From the cell containing the given text, extract its center point as [x, y] coordinate. 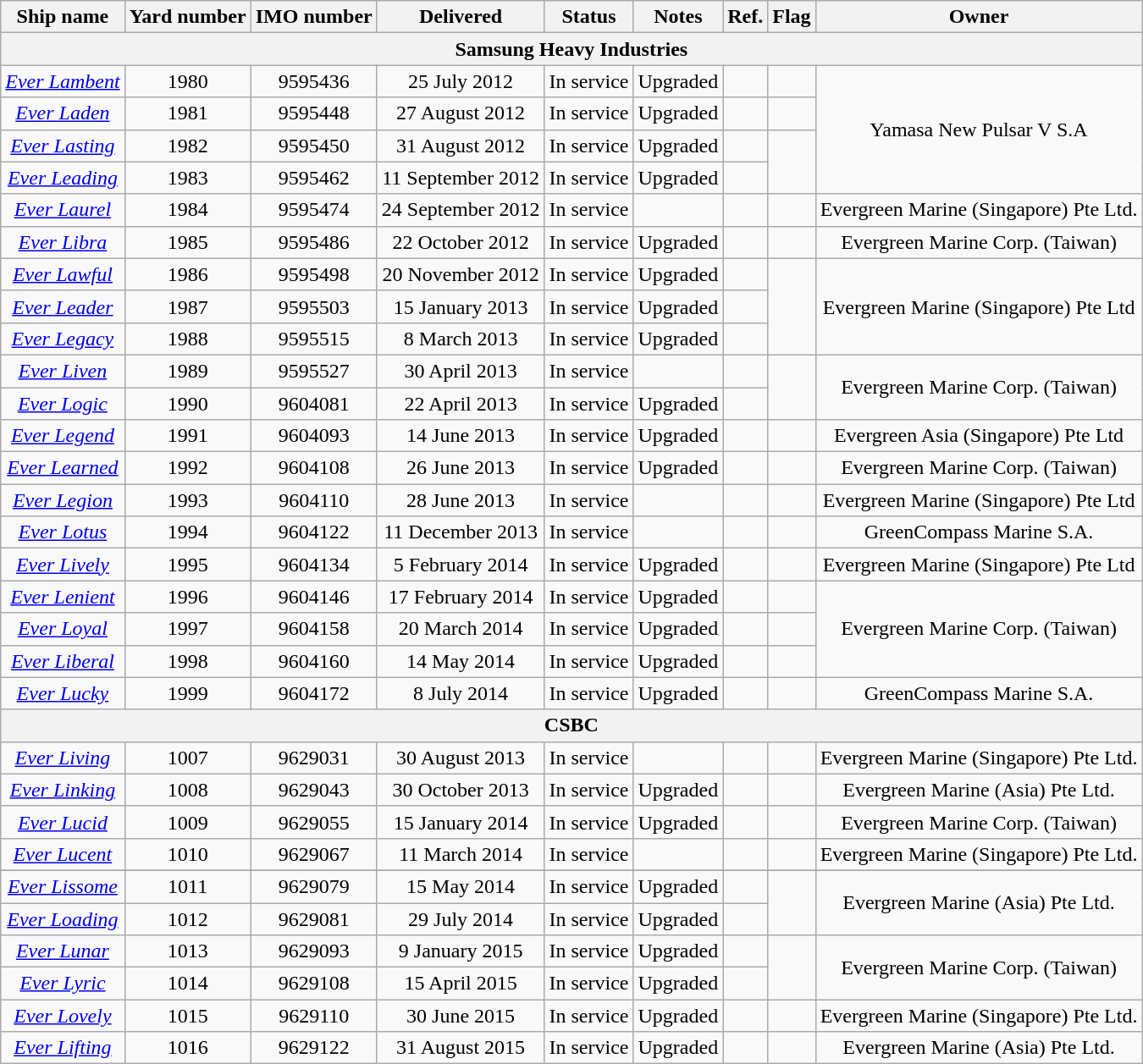
1984 [188, 210]
Notes [678, 17]
1999 [188, 693]
30 April 2013 [461, 371]
22 October 2012 [461, 242]
1994 [188, 532]
Evergreen Asia (Singapore) Pte Ltd [979, 436]
1983 [188, 178]
1012 [188, 918]
Ever Leader [63, 306]
27 August 2012 [461, 113]
Ever Lucid [63, 822]
9604122 [313, 532]
9629122 [313, 1048]
1989 [188, 371]
9595515 [313, 339]
9604110 [313, 500]
1982 [188, 146]
IMO number [313, 17]
Ever Living [63, 758]
31 August 2015 [461, 1048]
24 September 2012 [461, 210]
1007 [188, 758]
1991 [188, 436]
Ever Lotus [63, 532]
26 June 2013 [461, 468]
22 April 2013 [461, 404]
Ever Lambent [63, 81]
Ever Laurel [63, 210]
1996 [188, 597]
8 March 2013 [461, 339]
1980 [188, 81]
Ever Legion [63, 500]
8 July 2014 [461, 693]
11 September 2012 [461, 178]
9604134 [313, 565]
9595486 [313, 242]
9629031 [313, 758]
30 October 2013 [461, 790]
1009 [188, 822]
1997 [188, 629]
1016 [188, 1048]
1981 [188, 113]
Ever Lasting [63, 146]
11 December 2013 [461, 532]
Ever Lively [63, 565]
1995 [188, 565]
9629043 [313, 790]
9595474 [313, 210]
15 April 2015 [461, 984]
Ever Lyric [63, 984]
9629067 [313, 854]
Ever Lawful [63, 274]
9595448 [313, 113]
1985 [188, 242]
9595450 [313, 146]
Ever Legend [63, 436]
9604081 [313, 404]
1988 [188, 339]
1998 [188, 661]
9629108 [313, 984]
31 August 2012 [461, 146]
11 March 2014 [461, 854]
Ever Liven [63, 371]
Flag [792, 17]
1010 [188, 854]
1014 [188, 984]
9604146 [313, 597]
Ever Lucky [63, 693]
Ever Loyal [63, 629]
14 May 2014 [461, 661]
30 August 2013 [461, 758]
Yamasa New Pulsar V S.A [979, 130]
9604108 [313, 468]
15 May 2014 [461, 886]
9 January 2015 [461, 951]
Ever Lissome [63, 886]
1990 [188, 404]
Ever Lucent [63, 854]
20 November 2012 [461, 274]
1013 [188, 951]
1015 [188, 1016]
9629093 [313, 951]
1993 [188, 500]
5 February 2014 [461, 565]
9595436 [313, 81]
17 February 2014 [461, 597]
9629081 [313, 918]
9595503 [313, 306]
9629055 [313, 822]
9595527 [313, 371]
Ship name [63, 17]
15 January 2014 [461, 822]
Ever Lunar [63, 951]
CSBC [571, 725]
1987 [188, 306]
Ever Legacy [63, 339]
15 January 2013 [461, 306]
14 June 2013 [461, 436]
Yard number [188, 17]
9595462 [313, 178]
Delivered [461, 17]
Ever Liberal [63, 661]
9629110 [313, 1016]
Ever Lifting [63, 1048]
Ever Laden [63, 113]
9604158 [313, 629]
1986 [188, 274]
Owner [979, 17]
Ever Leading [63, 178]
Ever Loading [63, 918]
1992 [188, 468]
Ever Logic [63, 404]
29 July 2014 [461, 918]
Status [589, 17]
25 July 2012 [461, 81]
9604160 [313, 661]
Ever Lovely [63, 1016]
Ever Lenient [63, 597]
1011 [188, 886]
Ref. [745, 17]
Ever Learned [63, 468]
9595498 [313, 274]
9604093 [313, 436]
Ever Linking [63, 790]
30 June 2015 [461, 1016]
20 March 2014 [461, 629]
1008 [188, 790]
28 June 2013 [461, 500]
Ever Libra [63, 242]
9629079 [313, 886]
Samsung Heavy Industries [571, 49]
9604172 [313, 693]
